Extract the (X, Y) coordinate from the center of the cell holding the provided text.  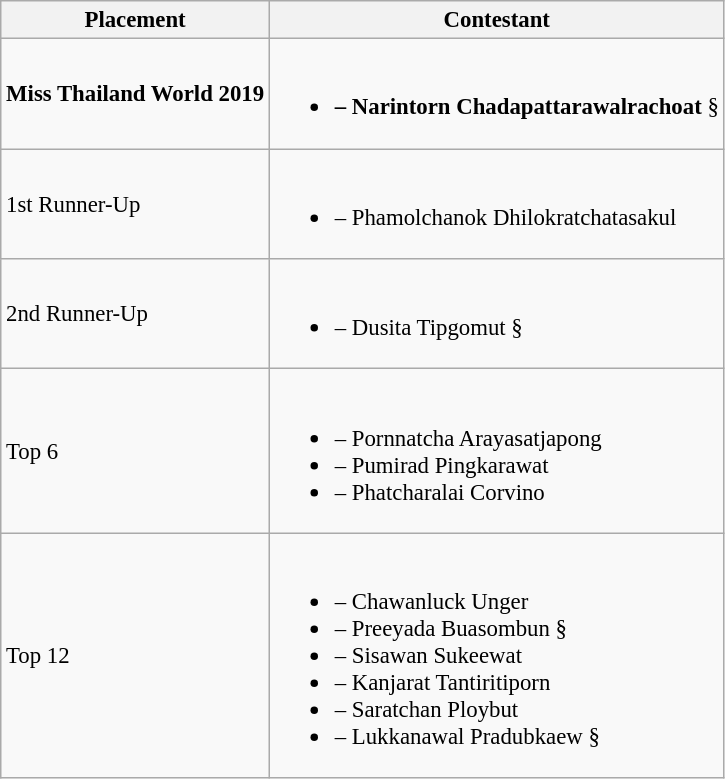
Top 12 (136, 656)
1st Runner-Up (136, 204)
– Chawanluck Unger – Preeyada Buasombun § – Sisawan Sukeewat – Kanjarat Tantiritiporn – Saratchan Ploybut – Lukkanawal Pradubkaew § (496, 656)
Placement (136, 20)
Miss Thailand World 2019 (136, 94)
Top 6 (136, 451)
– Dusita Tipgomut § (496, 314)
– Phamolchanok Dhilokratchatasakul (496, 204)
2nd Runner-Up (136, 314)
– Narintorn Chadapattarawalrachoat § (496, 94)
– Pornnatcha Arayasatjapong – Pumirad Pingkarawat – Phatcharalai Corvino (496, 451)
Contestant (496, 20)
